Output the [X, Y] coordinate of the center of the cell containing the given text.  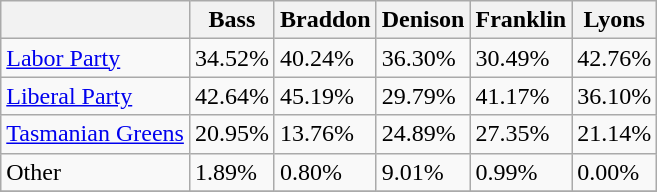
42.76% [614, 58]
Labor Party [96, 58]
Other [96, 172]
0.00% [614, 172]
34.52% [232, 58]
Bass [232, 20]
Franklin [521, 20]
Liberal Party [96, 96]
30.49% [521, 58]
Tasmanian Greens [96, 134]
36.30% [423, 58]
Lyons [614, 20]
29.79% [423, 96]
45.19% [325, 96]
1.89% [232, 172]
40.24% [325, 58]
41.17% [521, 96]
20.95% [232, 134]
13.76% [325, 134]
36.10% [614, 96]
27.35% [521, 134]
Denison [423, 20]
Braddon [325, 20]
9.01% [423, 172]
21.14% [614, 134]
24.89% [423, 134]
0.99% [521, 172]
42.64% [232, 96]
0.80% [325, 172]
